Return the (x, y) coordinate for the center point of the cell that contains the specified text.  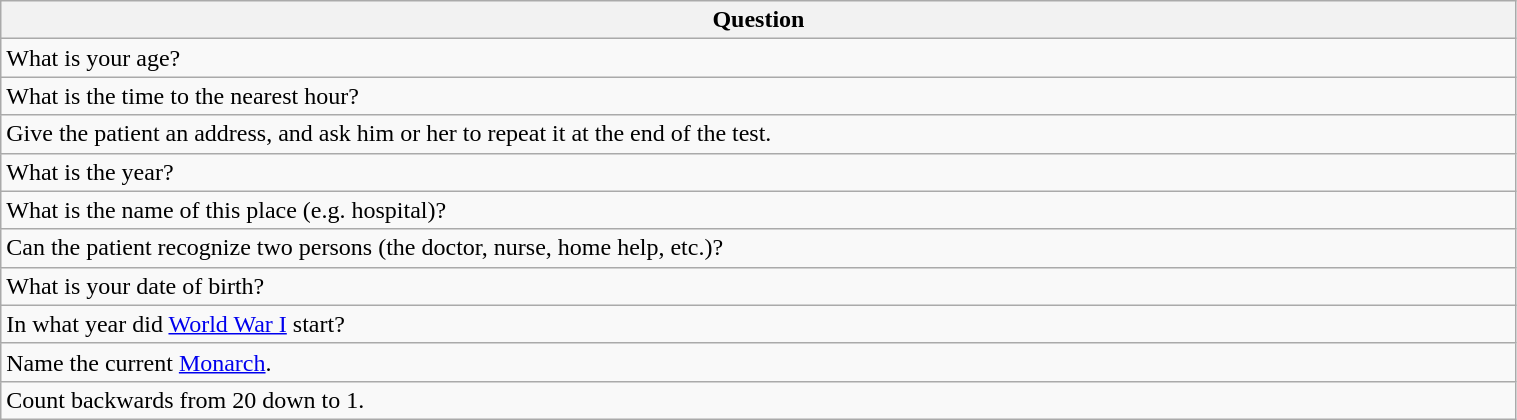
What is the year? (758, 172)
Count backwards from 20 down to 1. (758, 400)
What is the name of this place (e.g. hospital)? (758, 210)
Can the patient recognize two persons (the doctor, nurse, home help, etc.)? (758, 248)
What is the time to the nearest hour? (758, 96)
Question (758, 20)
In what year did World War I start? (758, 324)
Name the current Monarch. (758, 362)
What is your date of birth? (758, 286)
What is your age? (758, 58)
Give the patient an address, and ask him or her to repeat it at the end of the test. (758, 134)
